Locate the cell with the specified text and output its [X, Y] center coordinate. 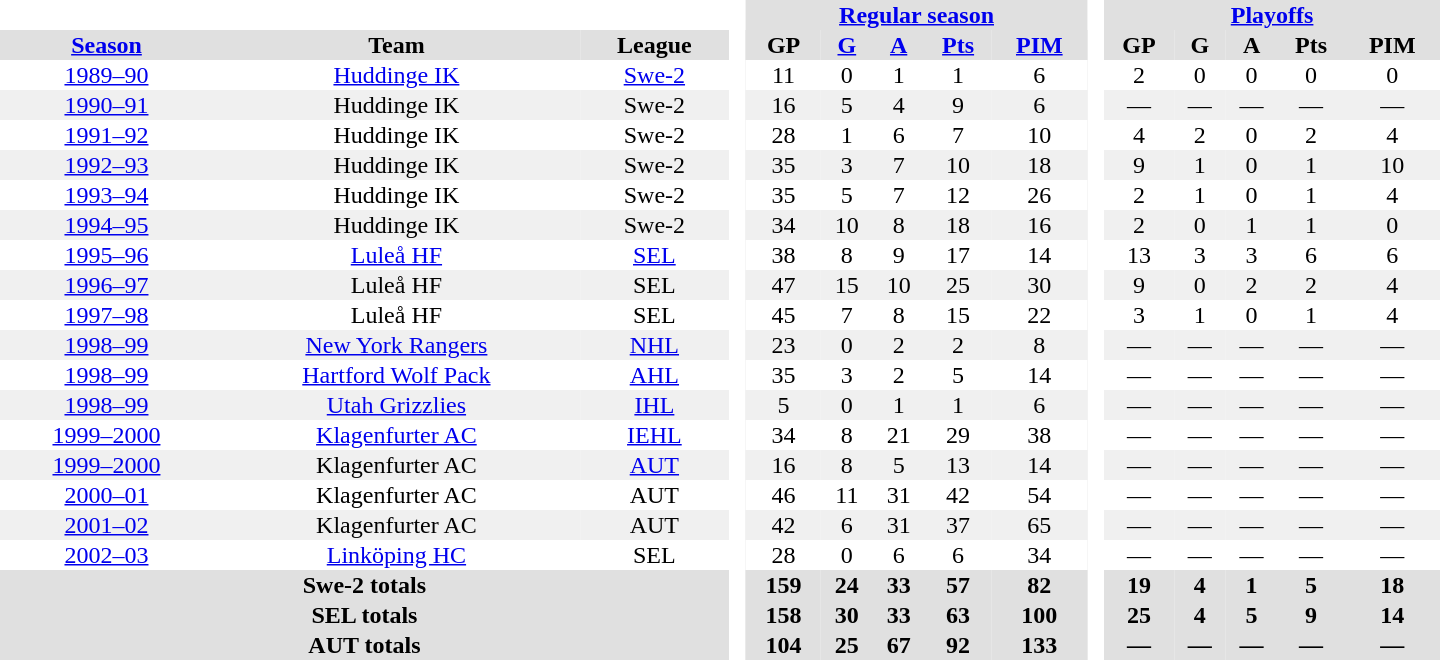
New York Rangers [396, 345]
1993–94 [106, 195]
2000–01 [106, 495]
104 [784, 645]
63 [958, 615]
57 [958, 585]
65 [1040, 525]
21 [899, 435]
54 [1040, 495]
Team [396, 45]
29 [958, 435]
100 [1040, 615]
NHL [654, 345]
2001–02 [106, 525]
159 [784, 585]
Hartford Wolf Pack [396, 375]
67 [899, 645]
SEL totals [364, 615]
Utah Grizzlies [396, 405]
1991–92 [106, 135]
1992–93 [106, 165]
47 [784, 285]
AHL [654, 375]
1990–91 [106, 105]
League [654, 45]
24 [847, 585]
IEHL [654, 435]
37 [958, 525]
Regular season [916, 15]
23 [784, 345]
Swe-2 totals [364, 585]
1994–95 [106, 225]
AUT totals [364, 645]
2002–03 [106, 555]
45 [784, 315]
22 [1040, 315]
26 [1040, 195]
46 [784, 495]
133 [1040, 645]
82 [1040, 585]
19 [1139, 585]
1989–90 [106, 75]
Season [106, 45]
12 [958, 195]
IHL [654, 405]
1996–97 [106, 285]
Playoffs [1272, 15]
1997–98 [106, 315]
92 [958, 645]
17 [958, 255]
Linköping HC [396, 555]
158 [784, 615]
1995–96 [106, 255]
